Scan for the cell matching the given text and deliver its [X, Y] coordinate at center. 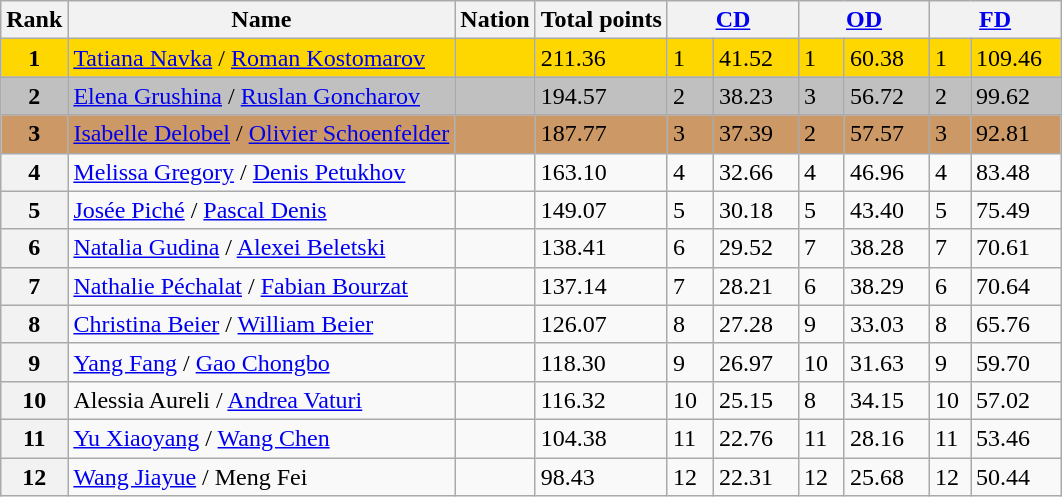
OD [864, 20]
Nation [495, 20]
33.03 [886, 324]
Name [262, 20]
70.61 [1016, 248]
32.66 [756, 172]
27.28 [756, 324]
109.46 [1016, 58]
118.30 [601, 362]
Christina Beier / William Beier [262, 324]
CD [732, 20]
Isabelle Delobel / Olivier Schoenfelder [262, 134]
31.63 [886, 362]
38.29 [886, 286]
37.39 [756, 134]
59.70 [1016, 362]
83.48 [1016, 172]
57.57 [886, 134]
163.10 [601, 172]
138.41 [601, 248]
Melissa Gregory / Denis Petukhov [262, 172]
211.36 [601, 58]
57.02 [1016, 400]
Rank [34, 20]
26.97 [756, 362]
29.52 [756, 248]
60.38 [886, 58]
137.14 [601, 286]
187.77 [601, 134]
50.44 [1016, 477]
75.49 [1016, 210]
34.15 [886, 400]
28.16 [886, 438]
194.57 [601, 96]
99.62 [1016, 96]
149.07 [601, 210]
46.96 [886, 172]
116.32 [601, 400]
22.31 [756, 477]
Tatiana Navka / Roman Kostomarov [262, 58]
25.15 [756, 400]
30.18 [756, 210]
Yu Xiaoyang / Wang Chen [262, 438]
38.23 [756, 96]
Wang Jiayue / Meng Fei [262, 477]
98.43 [601, 477]
41.52 [756, 58]
Yang Fang / Gao Chongbo [262, 362]
Josée Piché / Pascal Denis [262, 210]
22.76 [756, 438]
25.68 [886, 477]
FD [996, 20]
28.21 [756, 286]
38.28 [886, 248]
53.46 [1016, 438]
126.07 [601, 324]
Nathalie Péchalat / Fabian Bourzat [262, 286]
Natalia Gudina / Alexei Beletski [262, 248]
Total points [601, 20]
Alessia Aureli / Andrea Vaturi [262, 400]
104.38 [601, 438]
70.64 [1016, 286]
92.81 [1016, 134]
Elena Grushina / Ruslan Goncharov [262, 96]
43.40 [886, 210]
65.76 [1016, 324]
56.72 [886, 96]
